Identify which cell holds the provided text, then report its (x, y) central coordinate. 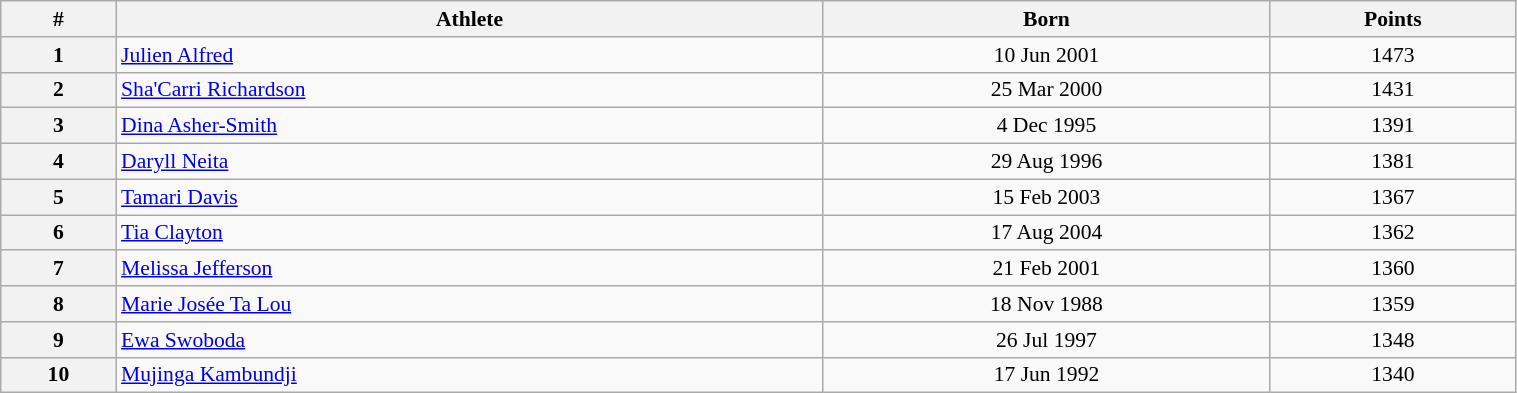
4 Dec 1995 (1046, 126)
18 Nov 1988 (1046, 304)
Tia Clayton (470, 233)
7 (58, 269)
25 Mar 2000 (1046, 90)
Born (1046, 19)
1 (58, 55)
Sha'Carri Richardson (470, 90)
29 Aug 1996 (1046, 162)
1391 (1393, 126)
Melissa Jefferson (470, 269)
Julien Alfred (470, 55)
9 (58, 340)
1340 (1393, 375)
5 (58, 197)
1359 (1393, 304)
1362 (1393, 233)
10 (58, 375)
1360 (1393, 269)
Points (1393, 19)
1431 (1393, 90)
3 (58, 126)
Dina Asher-Smith (470, 126)
1367 (1393, 197)
Tamari Davis (470, 197)
1348 (1393, 340)
17 Jun 1992 (1046, 375)
8 (58, 304)
Ewa Swoboda (470, 340)
15 Feb 2003 (1046, 197)
Athlete (470, 19)
17 Aug 2004 (1046, 233)
1381 (1393, 162)
2 (58, 90)
Mujinga Kambundji (470, 375)
21 Feb 2001 (1046, 269)
Daryll Neita (470, 162)
26 Jul 1997 (1046, 340)
4 (58, 162)
# (58, 19)
6 (58, 233)
Marie Josée Ta Lou (470, 304)
10 Jun 2001 (1046, 55)
1473 (1393, 55)
